Return [x, y] of the center of cell containing provided text 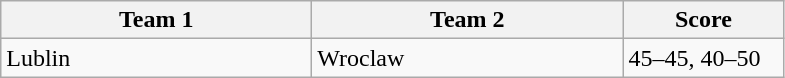
Lublin [156, 58]
Team 1 [156, 20]
Team 2 [468, 20]
45–45, 40–50 [704, 58]
Wroclaw [468, 58]
Score [704, 20]
